Determine the (X, Y) coordinate at the center of the cell enclosing the given text.  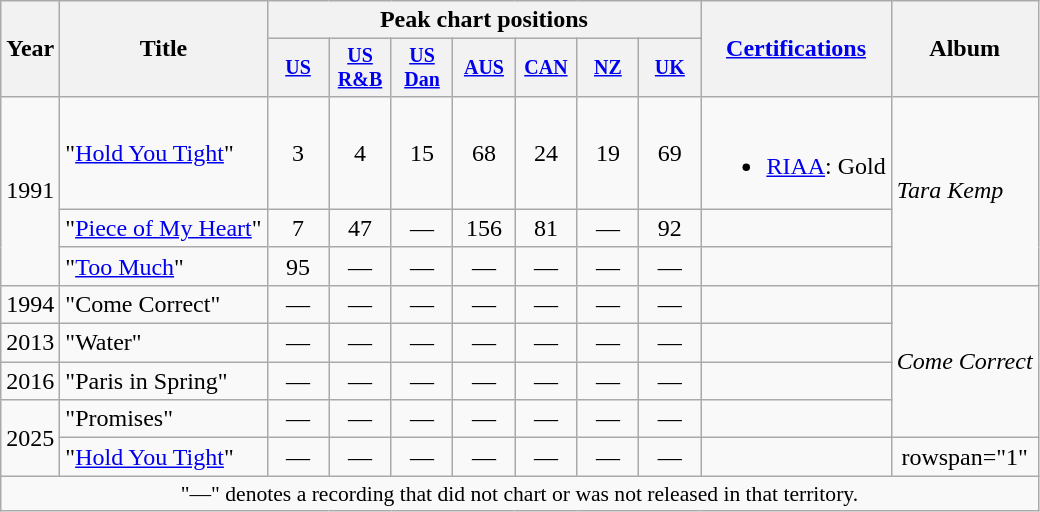
24 (546, 152)
19 (608, 152)
UK (670, 68)
2013 (30, 343)
"Piece of My Heart" (164, 228)
1991 (30, 190)
USDan (422, 68)
CAN (546, 68)
AUS (484, 68)
Peak chart positions (484, 20)
"Promises" (164, 419)
Year (30, 49)
USR&B (360, 68)
NZ (608, 68)
RIAA: Gold (796, 152)
3 (298, 152)
Certifications (796, 49)
15 (422, 152)
81 (546, 228)
92 (670, 228)
Album (964, 49)
47 (360, 228)
rowspan="1" (964, 457)
"Too Much" (164, 266)
68 (484, 152)
Tara Kemp (964, 190)
1994 (30, 304)
"Come Correct" (164, 304)
95 (298, 266)
"—" denotes a recording that did not chart or was not released in that territory. (520, 494)
"Water" (164, 343)
Title (164, 49)
69 (670, 152)
7 (298, 228)
4 (360, 152)
156 (484, 228)
2025 (30, 438)
US (298, 68)
Come Correct (964, 361)
"Paris in Spring" (164, 381)
2016 (30, 381)
